Extract the (X, Y) coordinate from the center of the cell holding the provided text.  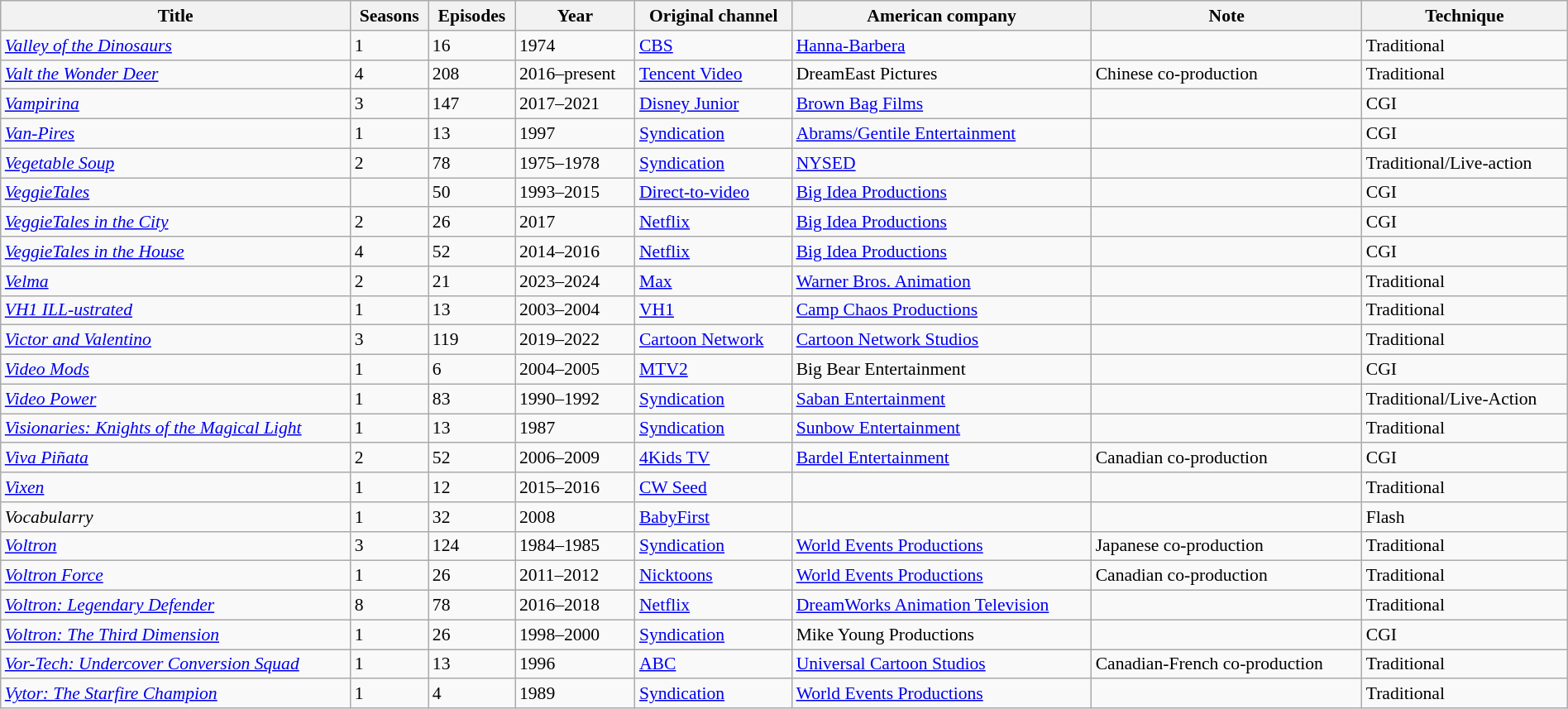
NYSED (942, 163)
Year (576, 16)
2004–2005 (576, 370)
Abrams/Gentile Entertainment (942, 134)
147 (471, 104)
Cartoon Network Studios (942, 340)
12 (471, 487)
Big Bear Entertainment (942, 370)
Original channel (714, 16)
Voltron: Legendary Defender (175, 606)
Vixen (175, 487)
Vor-Tech: Undercover Conversion Squad (175, 664)
Vytor: The Starfire Champion (175, 694)
Bardel Entertainment (942, 458)
1989 (576, 694)
Nicktoons (714, 576)
Valley of the Dinosaurs (175, 46)
Valt the Wonder Deer (175, 74)
VH1 ILL-ustrated (175, 310)
208 (471, 74)
Voltron: The Third Dimension (175, 635)
DreamEast Pictures (942, 74)
American company (942, 16)
Universal Cartoon Studios (942, 664)
Max (714, 281)
Sunbow Entertainment (942, 429)
Note (1227, 16)
Saban Entertainment (942, 399)
Camp Chaos Productions (942, 310)
Van-Pires (175, 134)
21 (471, 281)
CBS (714, 46)
8 (390, 606)
Traditional/Live-action (1465, 163)
2006–2009 (576, 458)
VeggieTales (175, 193)
Seasons (390, 16)
2011–2012 (576, 576)
Canadian-French co-production (1227, 664)
ABC (714, 664)
2003–2004 (576, 310)
124 (471, 546)
1996 (576, 664)
1997 (576, 134)
Flash (1465, 517)
2016–2018 (576, 606)
1984–1985 (576, 546)
2017 (576, 223)
1987 (576, 429)
2015–2016 (576, 487)
2014–2016 (576, 252)
50 (471, 193)
2008 (576, 517)
VeggieTales in the House (175, 252)
Episodes (471, 16)
2023–2024 (576, 281)
Vocabularry (175, 517)
DreamWorks Animation Television (942, 606)
1975–1978 (576, 163)
Velma (175, 281)
Voltron Force (175, 576)
BabyFirst (714, 517)
Tencent Video (714, 74)
Voltron (175, 546)
1974 (576, 46)
Video Power (175, 399)
Brown Bag Films (942, 104)
Vampirina (175, 104)
Cartoon Network (714, 340)
Mike Young Productions (942, 635)
1993–2015 (576, 193)
2017–2021 (576, 104)
1998–2000 (576, 635)
4Kids TV (714, 458)
2016–present (576, 74)
Chinese co-production (1227, 74)
Viva Piñata (175, 458)
MTV2 (714, 370)
Title (175, 16)
Technique (1465, 16)
Direct-to-video (714, 193)
1990–1992 (576, 399)
VH1 (714, 310)
32 (471, 517)
Video Mods (175, 370)
6 (471, 370)
2019–2022 (576, 340)
Traditional/Live-Action (1465, 399)
Hanna-Barbera (942, 46)
83 (471, 399)
Disney Junior (714, 104)
119 (471, 340)
CW Seed (714, 487)
VeggieTales in the City (175, 223)
Vegetable Soup (175, 163)
Visionaries: Knights of the Magical Light (175, 429)
Warner Bros. Animation (942, 281)
Japanese co-production (1227, 546)
16 (471, 46)
Victor and Valentino (175, 340)
